Pinpoint the cell where the given text exists, returning its [X, Y] midpoint coordinate. 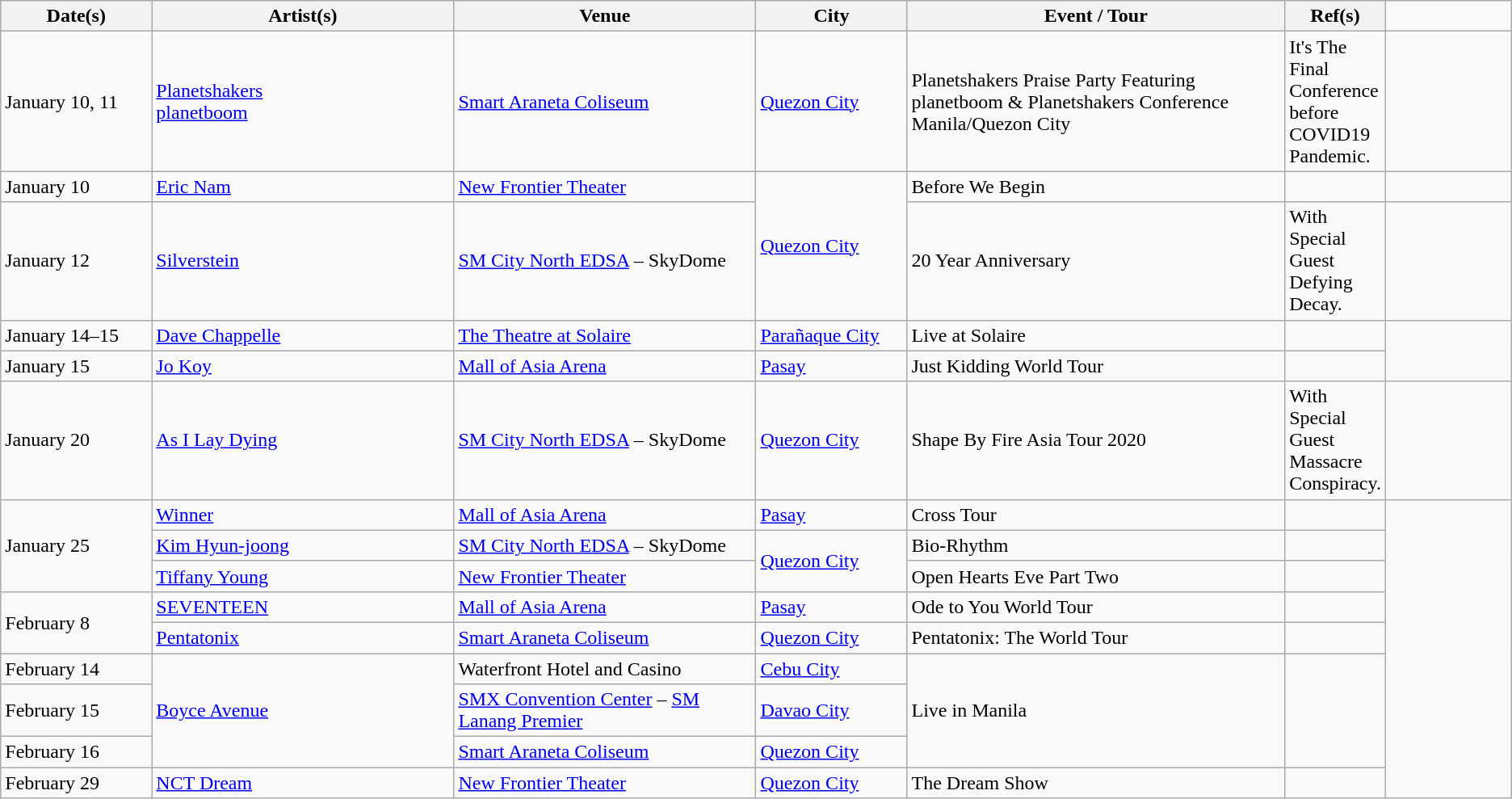
Shape By Fire Asia Tour 2020 [1096, 440]
Ref(s) [1336, 16]
February 14 [76, 668]
Live in Manila [1096, 709]
With Special Guest Defying Decay. [1336, 261]
January 20 [76, 440]
January 15 [76, 366]
February 8 [76, 622]
Parañaque City [832, 335]
January 10 [76, 187]
January 12 [76, 261]
Planetshakersplanetboom [303, 102]
SEVENTEEN [303, 607]
As I Lay Dying [303, 440]
Tiffany Young [303, 576]
Pentatonix [303, 637]
20 Year Anniversary [1096, 261]
Bio-Rhythm [1096, 545]
January 10, 11 [76, 102]
Davao City [832, 711]
SMX Convention Center – SM Lanang Premier [605, 711]
It's The Final Conference before COVID19 Pandemic. [1336, 102]
Venue [605, 16]
Dave Chappelle [303, 335]
Date(s) [76, 16]
Cross Tour [1096, 515]
Boyce Avenue [303, 709]
February 15 [76, 711]
February 29 [76, 783]
January 25 [76, 545]
Silverstein [303, 261]
The Dream Show [1096, 783]
Winner [303, 515]
February 16 [76, 752]
With Special Guest Massacre Conspiracy. [1336, 440]
Before We Begin [1096, 187]
January 14–15 [76, 335]
Jo Koy [303, 366]
Pentatonix: The World Tour [1096, 637]
Planetshakers Praise Party Featuring planetboom & Planetshakers Conference Manila/Quezon City [1096, 102]
Artist(s) [303, 16]
Cebu City [832, 668]
City [832, 16]
Waterfront Hotel and Casino [605, 668]
NCT Dream [303, 783]
Live at Solaire [1096, 335]
Just Kidding World Tour [1096, 366]
Kim Hyun-joong [303, 545]
The Theatre at Solaire [605, 335]
Open Hearts Eve Part Two [1096, 576]
Event / Tour [1096, 16]
Ode to You World Tour [1096, 607]
Eric Nam [303, 187]
